Detect which cell encompasses the target text, then output its (x, y) center coordinate. 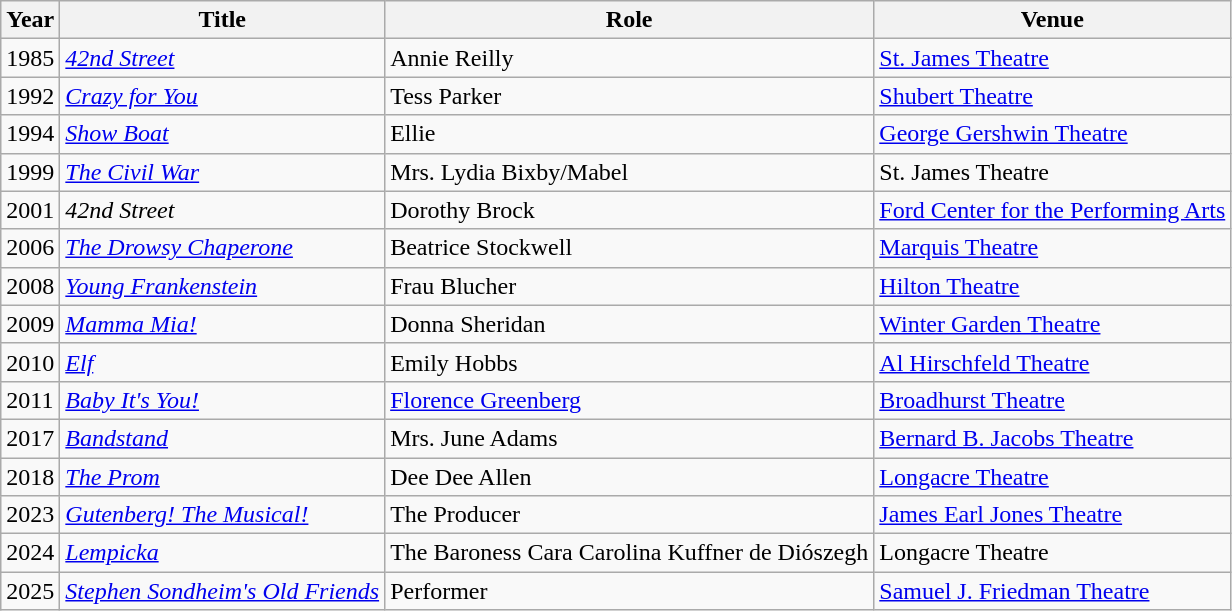
The Baroness Cara Carolina Kuffner de Diószegh (630, 553)
Performer (630, 591)
The Prom (222, 477)
Show Boat (222, 134)
Dorothy Brock (630, 210)
The Drowsy Chaperone (222, 248)
Stephen Sondheim's Old Friends (222, 591)
2010 (30, 362)
Shubert Theatre (1052, 96)
Gutenberg! The Musical! (222, 515)
Samuel J. Friedman Theatre (1052, 591)
Ellie (630, 134)
Florence Greenberg (630, 400)
Al Hirschfeld Theatre (1052, 362)
Mamma Mia! (222, 324)
2024 (30, 553)
1994 (30, 134)
Venue (1052, 20)
Title (222, 20)
Bandstand (222, 438)
Mrs. June Adams (630, 438)
Mrs. Lydia Bixby/Mabel (630, 172)
1992 (30, 96)
Marquis Theatre (1052, 248)
2025 (30, 591)
George Gershwin Theatre (1052, 134)
2001 (30, 210)
2023 (30, 515)
James Earl Jones Theatre (1052, 515)
Lempicka (222, 553)
2018 (30, 477)
The Producer (630, 515)
Broadhurst Theatre (1052, 400)
Annie Reilly (630, 58)
Frau Blucher (630, 286)
2017 (30, 438)
The Civil War (222, 172)
Tess Parker (630, 96)
2011 (30, 400)
Beatrice Stockwell (630, 248)
Winter Garden Theatre (1052, 324)
Ford Center for the Performing Arts (1052, 210)
Dee Dee Allen (630, 477)
Bernard B. Jacobs Theatre (1052, 438)
2006 (30, 248)
1985 (30, 58)
2008 (30, 286)
1999 (30, 172)
Elf (222, 362)
Emily Hobbs (630, 362)
Year (30, 20)
2009 (30, 324)
Young Frankenstein (222, 286)
Crazy for You (222, 96)
Baby It's You! (222, 400)
Role (630, 20)
Donna Sheridan (630, 324)
Hilton Theatre (1052, 286)
